Capture the cell that displays the provided text and extract its (x, y) central coordinate. 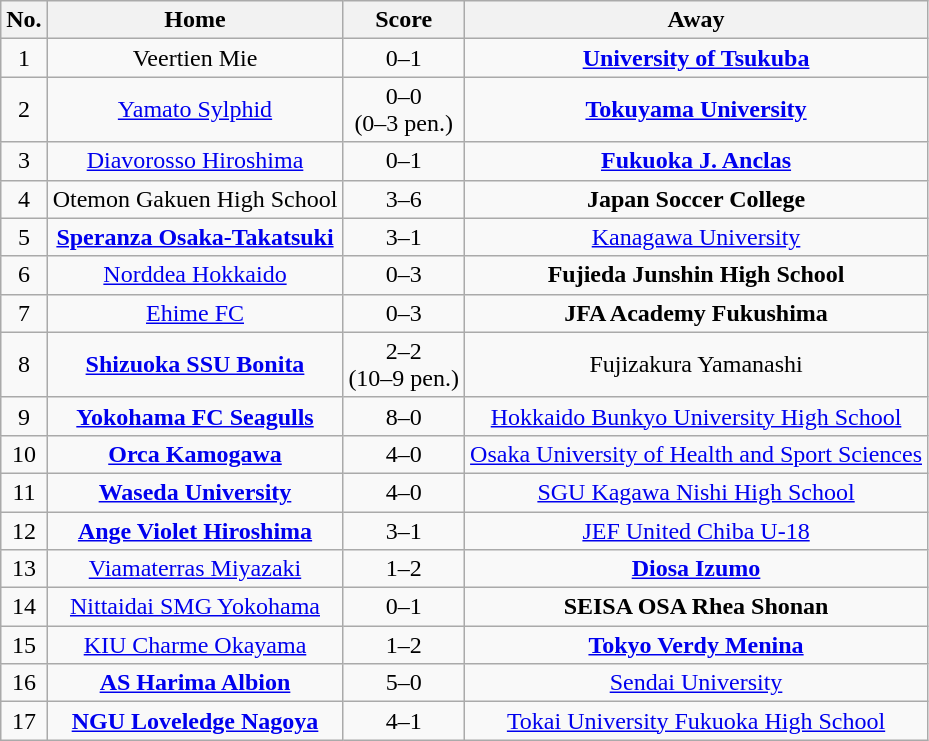
No. (24, 20)
Score (404, 20)
Veertien Mie (195, 58)
Waseda University (195, 492)
SGU Kagawa Nishi High School (696, 492)
Sendai University (696, 683)
17 (24, 721)
Diavorosso Hiroshima (195, 161)
2–2(10–9 pen.) (404, 364)
Diosa Izumo (696, 569)
Yokohama FC Seagulls (195, 416)
Tokuyama University (696, 110)
Hokkaido Bunkyo University High School (696, 416)
14 (24, 607)
1 (24, 58)
9 (24, 416)
Fukuoka J. Anclas (696, 161)
15 (24, 645)
4 (24, 199)
2 (24, 110)
Home (195, 20)
Japan Soccer College (696, 199)
SEISA OSA Rhea Shonan (696, 607)
Fujizakura Yamanashi (696, 364)
University of Tsukuba (696, 58)
16 (24, 683)
11 (24, 492)
4–1 (404, 721)
Nittaidai SMG Yokohama (195, 607)
Otemon Gakuen High School (195, 199)
Osaka University of Health and Sport Sciences (696, 454)
JFA Academy Fukushima (696, 313)
8–0 (404, 416)
Away (696, 20)
JEF United Chiba U-18 (696, 531)
8 (24, 364)
Ange Violet Hiroshima (195, 531)
3–6 (404, 199)
Ehime FC (195, 313)
0–0(0–3 pen.) (404, 110)
3 (24, 161)
AS Harima Albion (195, 683)
Shizuoka SSU Bonita (195, 364)
13 (24, 569)
Norddea Hokkaido (195, 275)
12 (24, 531)
Orca Kamogawa (195, 454)
5 (24, 237)
Tokai University Fukuoka High School (696, 721)
Viamaterras Miyazaki (195, 569)
10 (24, 454)
Speranza Osaka-Takatsuki (195, 237)
Fujieda Junshin High School (696, 275)
7 (24, 313)
KIU Charme Okayama (195, 645)
Yamato Sylphid (195, 110)
Tokyo Verdy Menina (696, 645)
Kanagawa University (696, 237)
5–0 (404, 683)
6 (24, 275)
NGU Loveledge Nagoya (195, 721)
